Search for the cell housing the specified text and yield its [X, Y] center coordinate. 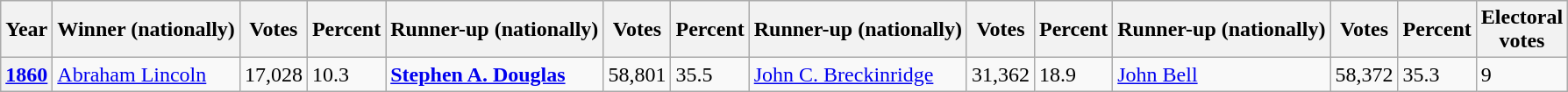
18.9 [1073, 74]
35.3 [1436, 74]
John C. Breckinridge [858, 74]
35.5 [710, 74]
58,801 [637, 74]
1860 [26, 74]
10.3 [346, 74]
John Bell [1222, 74]
17,028 [274, 74]
Stephen A. Douglas [495, 74]
31,362 [1000, 74]
58,372 [1365, 74]
9 [1522, 74]
Winner (nationally) [146, 30]
Electoralvotes [1522, 30]
Year [26, 30]
Abraham Lincoln [146, 74]
